Capture the cell that displays the provided text and extract its (x, y) central coordinate. 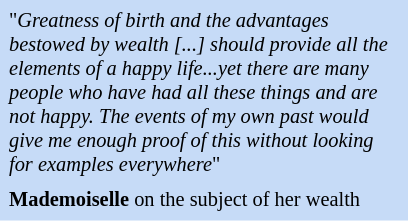
Mademoiselle on the subject of her wealth (204, 200)
